Search for the cell housing the specified text and yield its (X, Y) center coordinate. 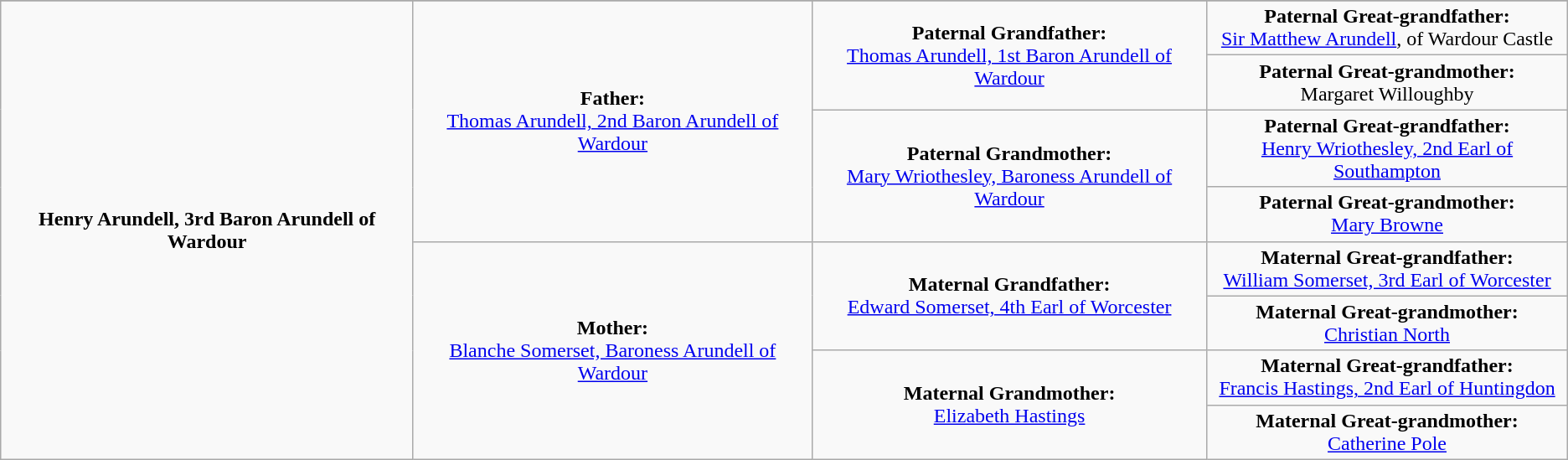
Father:Thomas Arundell, 2nd Baron Arundell of Wardour (612, 121)
Paternal Grandmother:Mary Wriothesley, Baroness Arundell of Wardour (1008, 176)
Maternal Great-grandfather:William Somerset, 3rd Earl of Worcester (1387, 268)
Maternal Grandfather:Edward Somerset, 4th Earl of Worcester (1008, 296)
Paternal Great-grandfather:Henry Wriothesley, 2nd Earl of Southampton (1387, 148)
Maternal Great-grandmother:Christian North (1387, 323)
Mother:Blanche Somerset, Baroness Arundell of Wardour (612, 350)
Paternal Great-grandmother:Margaret Willoughby (1387, 82)
Henry Arundell, 3rd Baron Arundell of Wardour (208, 230)
Paternal Great-grandfather:Sir Matthew Arundell, of Wardour Castle (1387, 28)
Maternal Great-grandfather:Francis Hastings, 2nd Earl of Huntingdon (1387, 377)
Maternal Great-grandmother:Catherine Pole (1387, 432)
Maternal Grandmother:Elizabeth Hastings (1008, 405)
Paternal Grandfather:Thomas Arundell, 1st Baron Arundell of Wardour (1008, 55)
Paternal Great-grandmother:Mary Browne (1387, 214)
